Provide the [X, Y] coordinate of the cell's center where the given text is located.  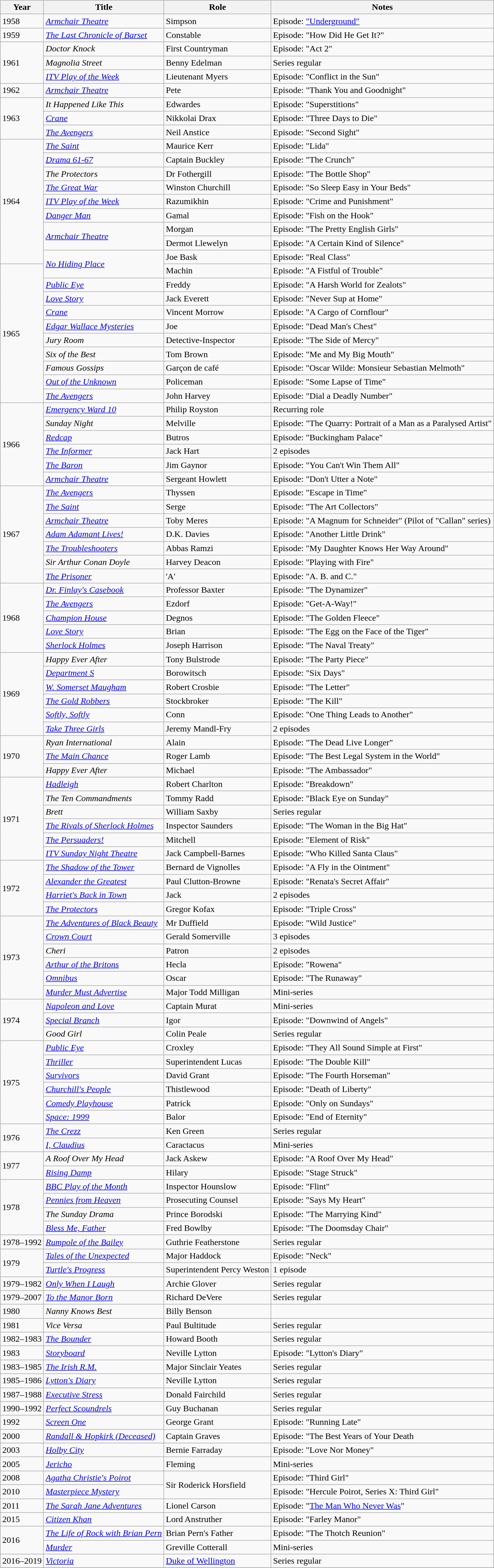
Crown Court [104, 937]
Episode: "A Certain Kind of Silence" [382, 243]
Prince Borodski [218, 1214]
Masterpiece Mystery [104, 1491]
Balor [218, 1117]
Episode: "A. B. and C." [382, 576]
Mitchell [218, 839]
Richard DeVere [218, 1298]
2015 [22, 1520]
Thriller [104, 1062]
The Shadow of the Tower [104, 867]
Vincent Morrow [218, 312]
1962 [22, 90]
Melville [218, 424]
Notes [382, 7]
Serge [218, 507]
Episode: "Only on Sundays" [382, 1103]
Episode: "The Ambassador" [382, 770]
Episode: "Never Sup at Home" [382, 299]
Episode: "Love Nor Money" [382, 1450]
Episode: "Black Eye on Sunday" [382, 798]
Alexander the Greatest [104, 881]
Rising Damp [104, 1173]
Caractacus [218, 1145]
Jericho [104, 1464]
Episode: "The Thotch Reunion" [382, 1533]
Joe [218, 326]
Jim Gaynor [218, 465]
Episode: "Underground" [382, 21]
Episode: "Dial a Deadly Number" [382, 395]
1979–2007 [22, 1298]
1970 [22, 756]
Episode: "Don't Utter a Note" [382, 479]
2010 [22, 1491]
Episode: "Who Killed Santa Claus" [382, 854]
Episode: "The Crunch" [382, 160]
Bernard de Vignolles [218, 867]
John Harvey [218, 395]
Episode: "Says My Heart" [382, 1200]
1978 [22, 1207]
2000 [22, 1436]
Guy Buchanan [218, 1408]
Stockbroker [218, 701]
Turtle's Progress [104, 1269]
Episode: "Hercule Poirot, Series X: Third Girl" [382, 1491]
Episode: "Rowena" [382, 964]
Episode: "The Naval Treaty" [382, 645]
Episode: "Escape in Time" [382, 493]
1987–1988 [22, 1395]
Abbas Ramzi [218, 548]
Episode: "A Magnum for Schneider" (Pilot of "Callan" series) [382, 520]
Episode: "The Marrying Kind" [382, 1214]
1963 [22, 118]
Episode: "Act 2" [382, 49]
Vice Versa [104, 1325]
The Informer [104, 451]
Ezdorf [218, 604]
Superintendent Percy Weston [218, 1269]
Bernie Farraday [218, 1450]
Survivors [104, 1076]
Recurring role [382, 410]
Razumikhin [218, 202]
Episode: "The Double Kill" [382, 1062]
Episode: "Flint" [382, 1186]
The Prisoner [104, 576]
Alain [218, 742]
Winston Churchill [218, 188]
Out of the Unknown [104, 382]
The Troubleshooters [104, 548]
Hadleigh [104, 784]
1975 [22, 1082]
Episode: "Second Sight" [382, 132]
To the Manor Born [104, 1298]
Churchill's People [104, 1089]
Mr Duffield [218, 923]
Episode: "Conflict in the Sun" [382, 77]
Jack [218, 895]
Episode: "The Egg on the Face of the Tiger" [382, 632]
Episode: "A Roof Over My Head" [382, 1159]
Robert Crosbie [218, 687]
Jack Askew [218, 1159]
Episode: "Another Little Drink" [382, 534]
Episode: "You Can't Win Them All" [382, 465]
Major Sinclair Yeates [218, 1367]
Inspector Saunders [218, 826]
Sherlock Holmes [104, 645]
The Life of Rock with Brian Pern [104, 1533]
Episode: "Third Girl" [382, 1478]
Machin [218, 271]
Professor Baxter [218, 590]
Jack Hart [218, 451]
Croxley [218, 1048]
1977 [22, 1166]
Episode: "Wild Justice" [382, 923]
Captain Graves [218, 1436]
Pennies from Heaven [104, 1200]
Harvey Deacon [218, 562]
Episode: "The Golden Fleece" [382, 618]
Dermot Llewelyn [218, 243]
Neil Anstice [218, 132]
Omnibus [104, 978]
Doctor Knock [104, 49]
Billy Benson [218, 1311]
Bless Me, Father [104, 1228]
Episode: "A Harsh World for Zealots" [382, 285]
Good Girl [104, 1034]
Pete [218, 90]
Superintendent Lucas [218, 1062]
Episode: "A Cargo of Cornflour" [382, 312]
Episode: "The Man Who Never Was" [382, 1506]
First Countryman [218, 49]
Episode: "So Sleep Easy in Your Beds" [382, 188]
Episode: "The Runaway" [382, 978]
W. Somerset Maugham [104, 687]
Greville Cotterall [218, 1547]
Donald Fairchild [218, 1395]
Ken Green [218, 1131]
Tommy Radd [218, 798]
Episode: "Neck" [382, 1256]
Episode: "The Woman in the Big Hat" [382, 826]
Episode: "Lytton's Diary" [382, 1353]
William Saxby [218, 812]
Brett [104, 812]
Sergeant Howlett [218, 479]
Freddy [218, 285]
Jury Room [104, 340]
Sir Arthur Conan Doyle [104, 562]
The Rivals of Sherlock Holmes [104, 826]
Jack Everett [218, 299]
Gregor Kofax [218, 909]
Archie Glover [218, 1283]
Gerald Somerville [218, 937]
Roger Lamb [218, 756]
Brian Pern's Father [218, 1533]
Captain Buckley [218, 160]
Harriet's Back in Town [104, 895]
1968 [22, 617]
Igor [218, 1020]
Butros [218, 437]
2016 [22, 1540]
1976 [22, 1138]
Degnos [218, 618]
3 episodes [382, 937]
Danger Man [104, 215]
Episode: "Thank You and Goodnight" [382, 90]
Episode: "Me and My Big Mouth" [382, 354]
The Great War [104, 188]
Edgar Wallace Mysteries [104, 326]
Constable [218, 35]
1979–1982 [22, 1283]
Episode: "The Bottle Shop" [382, 174]
Garçon de café [218, 368]
ITV Sunday Night Theatre [104, 854]
The Sunday Drama [104, 1214]
The Persuaders! [104, 839]
1966 [22, 444]
The Bounder [104, 1339]
Episode: "Running Late" [382, 1422]
1971 [22, 819]
Robert Charlton [218, 784]
2016–2019 [22, 1561]
Morgan [218, 229]
1981 [22, 1325]
BBC Play of the Month [104, 1186]
Episode: "Crime and Punishment" [382, 202]
Holby City [104, 1450]
The Last Chronicle of Barset [104, 35]
Jeremy Mandl-Fry [218, 729]
Episode: "They All Sound Simple at First" [382, 1048]
Lionel Carson [218, 1506]
Conn [218, 715]
Episode: "Six Days" [382, 673]
Episode: "Real Class" [382, 257]
The Main Chance [104, 756]
1961 [22, 63]
The Crezz [104, 1131]
Special Branch [104, 1020]
Episode: "Element of Risk" [382, 839]
Screen One [104, 1422]
Duke of Wellington [218, 1561]
1965 [22, 333]
Comedy Playhouse [104, 1103]
Title [104, 7]
Episode: "Breakdown" [382, 784]
Adam Adamant Lives! [104, 534]
1967 [22, 534]
Prosecuting Counsel [218, 1200]
1974 [22, 1020]
David Grant [218, 1076]
1990–1992 [22, 1408]
Colin Peale [218, 1034]
1973 [22, 957]
Murder Must Advertise [104, 992]
Borowitsch [218, 673]
2011 [22, 1506]
1979 [22, 1263]
Episode: "The Dead Live Longer" [382, 742]
Thyssen [218, 493]
Hilary [218, 1173]
Episode: "The Side of Mercy" [382, 340]
Six of the Best [104, 354]
Dr Fothergill [218, 174]
Tales of the Unexpected [104, 1256]
Episode: "Playing with Fire" [382, 562]
Guthrie Featherstone [218, 1242]
Episode: "The Best Years of Your Death [382, 1436]
Patron [218, 951]
Episode: "The Dynamizer" [382, 590]
Episode: "Three Days to Die" [382, 118]
Maurice Kerr [218, 146]
Softly, Softly [104, 715]
Paul Clutton-Browne [218, 881]
Episode: "Get-A-Way!" [382, 604]
The Sarah Jane Adventures [104, 1506]
A Roof Over My Head [104, 1159]
1992 [22, 1422]
Sunday Night [104, 424]
Citizen Khan [104, 1520]
Episode: "The Party Piece" [382, 659]
Episode: "Downwind of Angels" [382, 1020]
Detective-Inspector [218, 340]
Nikkolai Drax [218, 118]
Magnolia Street [104, 63]
Episode: "The Letter" [382, 687]
Edwardes [218, 104]
Tom Brown [218, 354]
Episode: "The Best Legal System in the World" [382, 756]
Michael [218, 770]
Hecla [218, 964]
1985–1986 [22, 1381]
1958 [22, 21]
The Ten Commandments [104, 798]
Lieutenant Myers [218, 77]
No Hiding Place [104, 264]
Joe Bask [218, 257]
Emergency Ward 10 [104, 410]
Tony Bulstrode [218, 659]
Episode: "Dead Man's Chest" [382, 326]
Episode: "Triple Cross" [382, 909]
Episode: "Oscar Wilde: Monsieur Sebastian Melmoth" [382, 368]
Episode: "End of Eternity" [382, 1117]
Policeman [218, 382]
Murder [104, 1547]
Episode: "Buckingham Palace" [382, 437]
Episode: "Superstitions" [382, 104]
Episode: "The Pretty English Girls" [382, 229]
Episode: "The Fourth Horseman" [382, 1076]
Episode: "Death of Liberty" [382, 1089]
Gamal [218, 215]
Year [22, 7]
Joseph Harrison [218, 645]
1983–1985 [22, 1367]
Major Haddock [218, 1256]
Jack Campbell-Barnes [218, 854]
1983 [22, 1353]
George Grant [218, 1422]
Fleming [218, 1464]
Episode: "Lida" [382, 146]
2003 [22, 1450]
The Gold Robbers [104, 701]
1964 [22, 201]
Department S [104, 673]
Episode: "The Kill" [382, 701]
Victoria [104, 1561]
Napoleon and Love [104, 1006]
1959 [22, 35]
Captain Murat [218, 1006]
Toby Meres [218, 520]
Executive Stress [104, 1395]
Episode: "Renata's Secret Affair" [382, 881]
Paul Bultitude [218, 1325]
Benny Edelman [218, 63]
The Adventures of Black Beauty [104, 923]
Episode: "How Did He Get It?" [382, 35]
Role [218, 7]
1969 [22, 694]
The Baron [104, 465]
Episode: "The Art Collectors" [382, 507]
Episode: "One Thing Leads to Another" [382, 715]
Episode: "A Fistful of Trouble" [382, 271]
Randall & Hopkirk (Deceased) [104, 1436]
Dr. Finlay's Casebook [104, 590]
Drama 61-67 [104, 160]
Lord Anstruther [218, 1520]
Famous Gossips [104, 368]
It Happened Like This [104, 104]
Simpson [218, 21]
1980 [22, 1311]
Sir Roderick Horsfield [218, 1485]
Arthur of the Britons [104, 964]
Episode: "Some Lapse of Time" [382, 382]
Agatha Christie's Poirot [104, 1478]
Oscar [218, 978]
Howard Booth [218, 1339]
1 episode [382, 1269]
1978–1992 [22, 1242]
Episode: "Stage Struck" [382, 1173]
1972 [22, 888]
Episode: "Fish on the Hook" [382, 215]
Episode: "The Quarry: Portrait of a Man as a Paralysed Artist" [382, 424]
Redcap [104, 437]
Storyboard [104, 1353]
Fred Bowlby [218, 1228]
Take Three Girls [104, 729]
Lytton's Diary [104, 1381]
'A' [218, 576]
Brian [218, 632]
Patrick [218, 1103]
Only When I Laugh [104, 1283]
Major Todd Milligan [218, 992]
Champion House [104, 618]
Space: 1999 [104, 1117]
Episode: "A Fly in the Ointment" [382, 867]
Ryan International [104, 742]
Philip Royston [218, 410]
1982–1983 [22, 1339]
Thistlewood [218, 1089]
Rumpole of the Bailey [104, 1242]
D.K. Davies [218, 534]
Episode: "Farley Manor" [382, 1520]
Perfect Scoundrels [104, 1408]
2005 [22, 1464]
I, Claudius [104, 1145]
Nanny Knows Best [104, 1311]
Episode: "My Daughter Knows Her Way Around" [382, 548]
Cheri [104, 951]
Episode: "The Doomsday Chair" [382, 1228]
2008 [22, 1478]
Inspector Hounslow [218, 1186]
The Irish R.M. [104, 1367]
